Identify which cell holds the provided text, then report its (X, Y) central coordinate. 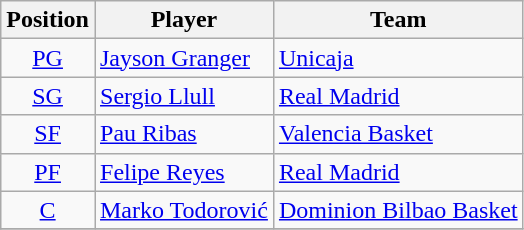
Valencia Basket (398, 134)
PF (48, 172)
Dominion Bilbao Basket (398, 210)
Unicaja (398, 58)
Pau Ribas (184, 134)
Team (398, 20)
PG (48, 58)
SG (48, 96)
Player (184, 20)
Jayson Granger (184, 58)
C (48, 210)
SF (48, 134)
Position (48, 20)
Marko Todorović (184, 210)
Felipe Reyes (184, 172)
Sergio Llull (184, 96)
